Search for the cell housing the specified text and yield its (x, y) center coordinate. 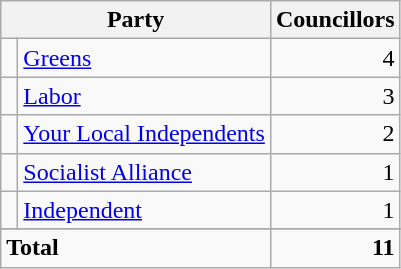
Independent (144, 210)
3 (335, 96)
Councillors (335, 20)
2 (335, 134)
Greens (144, 58)
Party (136, 20)
4 (335, 58)
Total (136, 248)
11 (335, 248)
Your Local Independents (144, 134)
Socialist Alliance (144, 172)
Labor (144, 96)
